Return the [x, y] coordinate for the center point of the cell that contains the specified text.  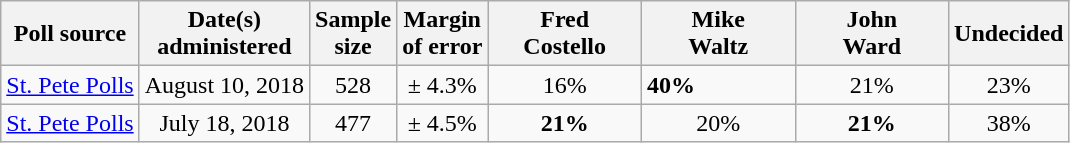
477 [354, 123]
528 [354, 85]
Undecided [1009, 34]
± 4.3% [442, 85]
20% [718, 123]
16% [565, 85]
23% [1009, 85]
JohnWard [872, 34]
± 4.5% [442, 123]
August 10, 2018 [224, 85]
38% [1009, 123]
Marginof error [442, 34]
July 18, 2018 [224, 123]
Samplesize [354, 34]
Poll source [70, 34]
Date(s)administered [224, 34]
FredCostello [565, 34]
40% [718, 85]
MikeWaltz [718, 34]
